Determine the (X, Y) coordinate at the center of the cell enclosing the given text.  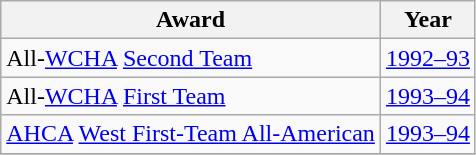
Award (191, 20)
All-WCHA Second Team (191, 58)
AHCA West First-Team All-American (191, 134)
All-WCHA First Team (191, 96)
1992–93 (428, 58)
Year (428, 20)
